Provide the (X, Y) coordinate of the cell's center where the given text is located.  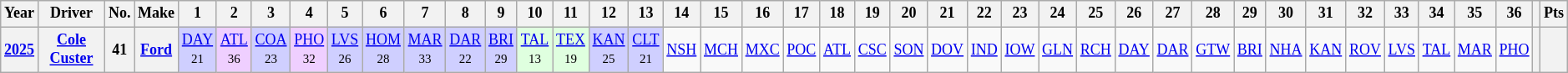
15 (721, 13)
3 (271, 13)
RCH (1095, 50)
LVS (1401, 50)
17 (802, 13)
31 (1326, 13)
20 (908, 13)
DAY21 (197, 50)
24 (1058, 13)
Ford (157, 50)
12 (609, 13)
Cole Custer (71, 50)
No. (120, 13)
IND (984, 50)
32 (1366, 13)
33 (1401, 13)
16 (762, 13)
ROV (1366, 50)
Driver (71, 13)
POC (802, 50)
DAR (1172, 50)
27 (1172, 13)
DOV (948, 50)
TEX19 (571, 50)
CLT21 (646, 50)
10 (534, 13)
MAR33 (425, 50)
MCH (721, 50)
KAN (1326, 50)
5 (346, 13)
MXC (762, 50)
14 (681, 13)
8 (466, 13)
13 (646, 13)
ATL36 (234, 50)
KAN25 (609, 50)
GTW (1213, 50)
28 (1213, 13)
HOM28 (384, 50)
11 (571, 13)
30 (1286, 13)
19 (872, 13)
DAY (1134, 50)
2025 (20, 50)
23 (1020, 13)
NSH (681, 50)
SON (908, 50)
34 (1436, 13)
35 (1475, 13)
Year (20, 13)
COA23 (271, 50)
2 (234, 13)
PHO (1515, 50)
BRI (1251, 50)
6 (384, 13)
36 (1515, 13)
MAR (1475, 50)
1 (197, 13)
41 (120, 50)
BRI29 (501, 50)
PHO32 (309, 50)
LVS26 (346, 50)
IOW (1020, 50)
26 (1134, 13)
ATL (837, 50)
GLN (1058, 50)
DAR22 (466, 50)
25 (1095, 13)
18 (837, 13)
CSC (872, 50)
TAL (1436, 50)
7 (425, 13)
21 (948, 13)
9 (501, 13)
Pts (1555, 13)
22 (984, 13)
Make (157, 13)
29 (1251, 13)
4 (309, 13)
TAL13 (534, 50)
NHA (1286, 50)
